Determine the [x, y] coordinate at the center of the cell enclosing the given text.  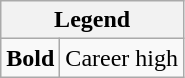
Legend [92, 20]
Career high [122, 58]
Bold [30, 58]
